Capture the cell that displays the provided text and extract its [X, Y] central coordinate. 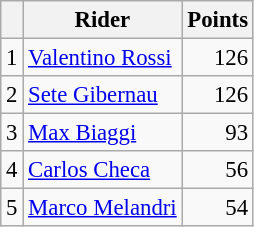
Rider [102, 20]
1 [12, 58]
Valentino Rossi [102, 58]
Marco Melandri [102, 208]
Points [218, 20]
Sete Gibernau [102, 95]
56 [218, 170]
5 [12, 208]
4 [12, 170]
2 [12, 95]
Carlos Checa [102, 170]
54 [218, 208]
3 [12, 133]
Max Biaggi [102, 133]
93 [218, 133]
